Detect which cell encompasses the target text, then output its (x, y) center coordinate. 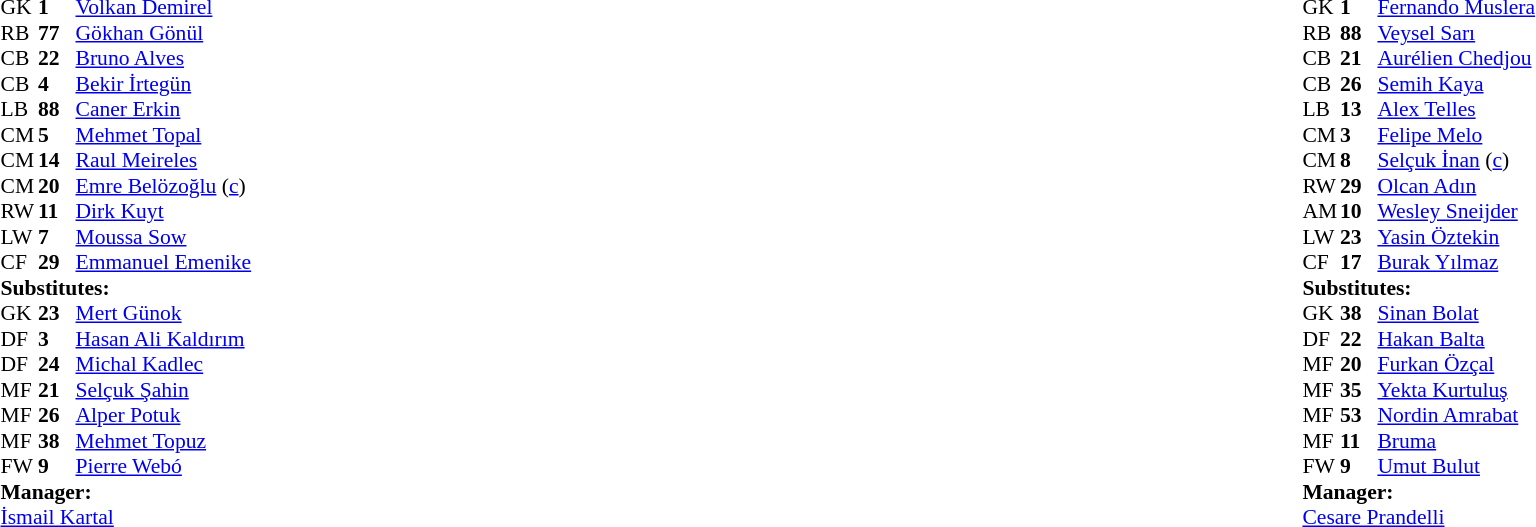
AM (1321, 211)
Alex Telles (1456, 109)
Mert Günok (164, 313)
Michal Kadlec (164, 365)
7 (57, 237)
Aurélien Chedjou (1456, 59)
Sinan Bolat (1456, 313)
Yasin Öztekin (1456, 237)
Mehmet Topuz (164, 441)
8 (1359, 161)
Nordin Amrabat (1456, 415)
17 (1359, 263)
Emmanuel Emenike (164, 263)
Semih Kaya (1456, 84)
4 (57, 84)
10 (1359, 211)
Alper Potuk (164, 415)
Umut Bulut (1456, 467)
35 (1359, 390)
Veysel Sarı (1456, 33)
Gökhan Gönül (164, 33)
Hakan Balta (1456, 339)
Selçuk İnan (c) (1456, 161)
13 (1359, 109)
Yekta Kurtuluş (1456, 390)
Felipe Melo (1456, 135)
77 (57, 33)
53 (1359, 415)
Burak Yılmaz (1456, 263)
Pierre Webó (164, 467)
Raul Meireles (164, 161)
Mehmet Topal (164, 135)
Furkan Özçal (1456, 365)
Hasan Ali Kaldırım (164, 339)
Wesley Sneijder (1456, 211)
Caner Erkin (164, 109)
24 (57, 365)
Emre Belözoğlu (c) (164, 186)
5 (57, 135)
Selçuk Şahin (164, 390)
Bruma (1456, 441)
Dirk Kuyt (164, 211)
14 (57, 161)
Moussa Sow (164, 237)
Bruno Alves (164, 59)
Olcan Adın (1456, 186)
Bekir İrtegün (164, 84)
